Locate the cell with the specified text and output its (X, Y) center coordinate. 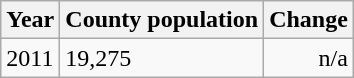
2011 (30, 58)
19,275 (162, 58)
Year (30, 20)
County population (162, 20)
n/a (309, 58)
Change (309, 20)
